Locate the cell with the specified text and output its [x, y] center coordinate. 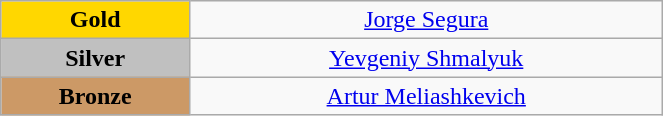
Jorge Segura [426, 20]
Artur Meliashkevich [426, 96]
Yevgeniy Shmalyuk [426, 58]
Silver [96, 58]
Bronze [96, 96]
Gold [96, 20]
